Pinpoint the cell where the given text exists, returning its [X, Y] midpoint coordinate. 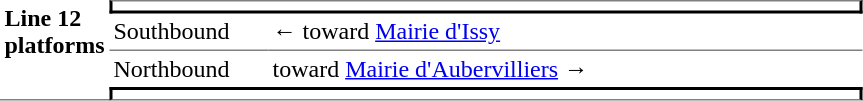
Southbound [188, 33]
Line 12 platforms [54, 50]
← toward Mairie d'Issy [565, 33]
toward Mairie d'Aubervilliers → [565, 69]
Northbound [188, 69]
